Return (x, y) of the center of cell containing provided text 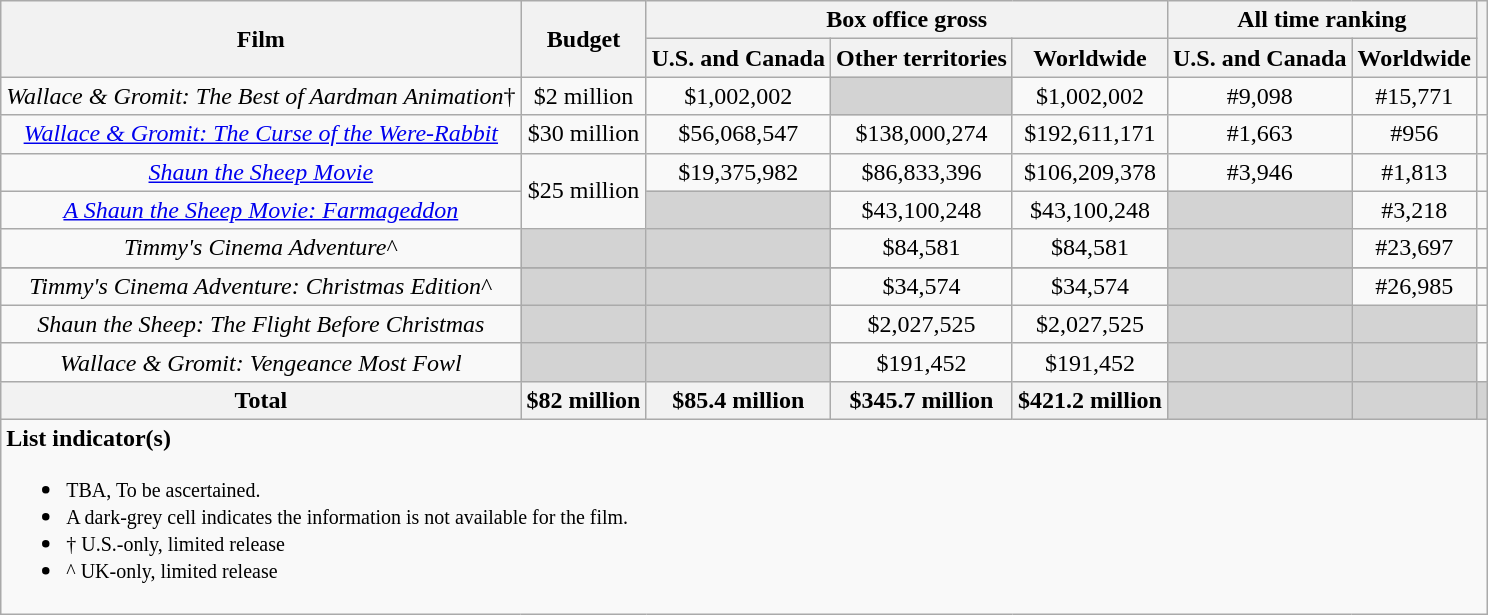
#1,813 (1414, 172)
#956 (1414, 134)
#26,985 (1414, 286)
Shaun the Sheep: The Flight Before Christmas (261, 324)
Wallace & Gromit: Vengeance Most Fowl (261, 362)
Total (261, 400)
A Shaun the Sheep Movie: Farmageddon (261, 210)
Budget (584, 39)
$25 million (584, 191)
$56,068,547 (738, 134)
Wallace & Gromit: The Best of Aardman Animation† (261, 96)
#3,218 (1414, 210)
Timmy's Cinema Adventure: Christmas Edition^ (261, 286)
$106,209,378 (1090, 172)
$421.2 million (1090, 400)
Film (261, 39)
$2 million (584, 96)
$86,833,396 (921, 172)
$138,000,274 (921, 134)
$19,375,982 (738, 172)
Other territories (921, 58)
#1,663 (1259, 134)
Shaun the Sheep Movie (261, 172)
Box office gross (906, 20)
$30 million (584, 134)
Wallace & Gromit: The Curse of the Were-Rabbit (261, 134)
$85.4 million (738, 400)
$192,611,171 (1090, 134)
Timmy's Cinema Adventure^ (261, 248)
#15,771 (1414, 96)
$82 million (584, 400)
#23,697 (1414, 248)
$345.7 million (921, 400)
All time ranking (1322, 20)
#9,098 (1259, 96)
#3,946 (1259, 172)
